Determine the [X, Y] coordinate at the center of the cell enclosing the given text.  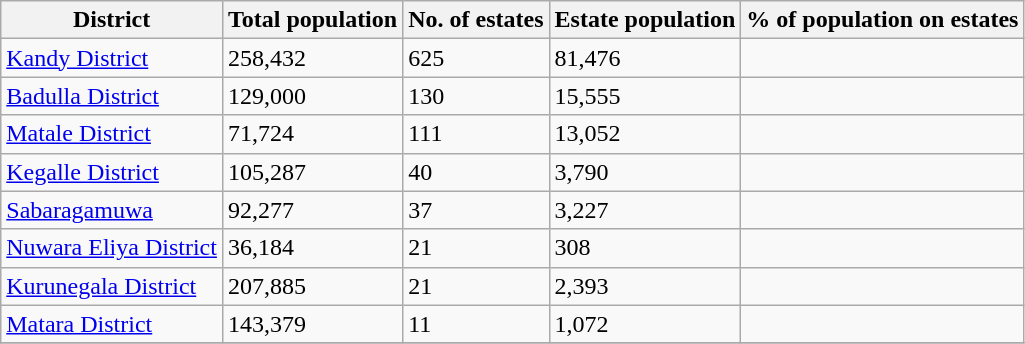
130 [476, 96]
37 [476, 210]
13,052 [645, 134]
% of population on estates [882, 20]
Total population [312, 20]
129,000 [312, 96]
3,790 [645, 172]
Sabaragamuwa [112, 210]
District [112, 20]
207,885 [312, 286]
105,287 [312, 172]
Kandy District [112, 58]
Matara District [112, 324]
71,724 [312, 134]
Badulla District [112, 96]
15,555 [645, 96]
40 [476, 172]
36,184 [312, 248]
3,227 [645, 210]
308 [645, 248]
92,277 [312, 210]
Kegalle District [112, 172]
Nuwara Eliya District [112, 248]
2,393 [645, 286]
Estate population [645, 20]
111 [476, 134]
11 [476, 324]
Matale District [112, 134]
No. of estates [476, 20]
81,476 [645, 58]
625 [476, 58]
1,072 [645, 324]
143,379 [312, 324]
Kurunegala District [112, 286]
258,432 [312, 58]
